Capture the cell that displays the provided text and extract its (x, y) central coordinate. 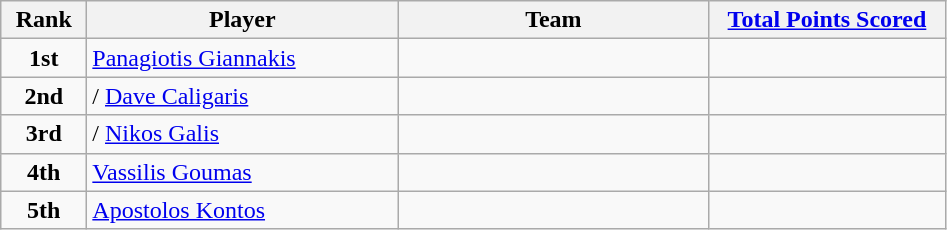
Team (554, 20)
Vassilis Goumas (242, 172)
Total Points Scored (827, 20)
5th (44, 210)
Rank (44, 20)
3rd (44, 134)
Player (242, 20)
4th (44, 172)
/ Nikos Galis (242, 134)
1st (44, 58)
Panagiotis Giannakis (242, 58)
2nd (44, 96)
/ Dave Caligaris (242, 96)
Apostolos Kontos (242, 210)
